Find where the given text appears and provide that cell's center as [x, y] coordinate. 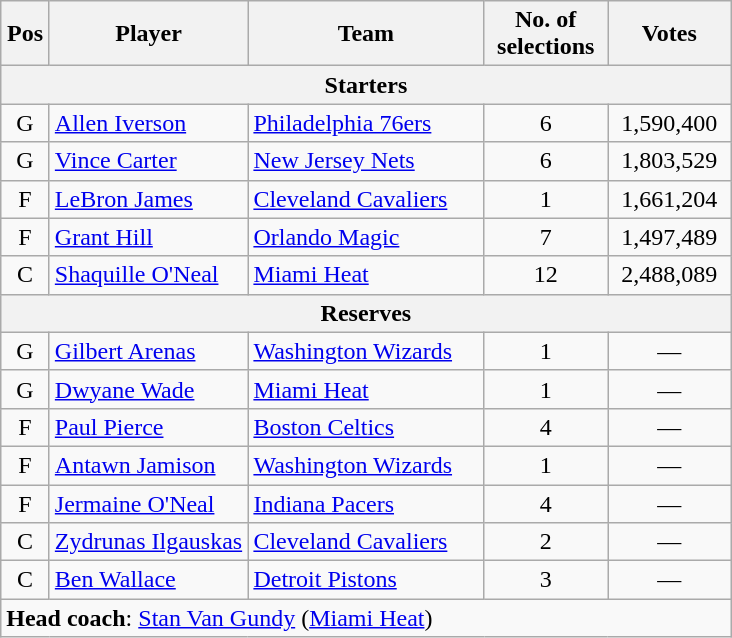
Pos [26, 34]
Zydrunas Ilgauskas [148, 542]
2,488,089 [670, 275]
No. of selections [546, 34]
Detroit Pistons [366, 580]
Shaquille O'Neal [148, 275]
Vince Carter [148, 161]
12 [546, 275]
Grant Hill [148, 237]
Jermaine O'Neal [148, 503]
Boston Celtics [366, 427]
Ben Wallace [148, 580]
Starters [366, 85]
Team [366, 34]
Reserves [366, 313]
Orlando Magic [366, 237]
Indiana Pacers [366, 503]
Philadelphia 76ers [366, 123]
3 [546, 580]
1,590,400 [670, 123]
Allen Iverson [148, 123]
1,661,204 [670, 199]
Paul Pierce [148, 427]
Dwyane Wade [148, 389]
LeBron James [148, 199]
7 [546, 237]
New Jersey Nets [366, 161]
Votes [670, 34]
Antawn Jamison [148, 465]
Head coach: Stan Van Gundy (Miami Heat) [366, 618]
1,497,489 [670, 237]
2 [546, 542]
1,803,529 [670, 161]
Gilbert Arenas [148, 351]
Player [148, 34]
